Search for the cell housing the specified text and yield its [X, Y] center coordinate. 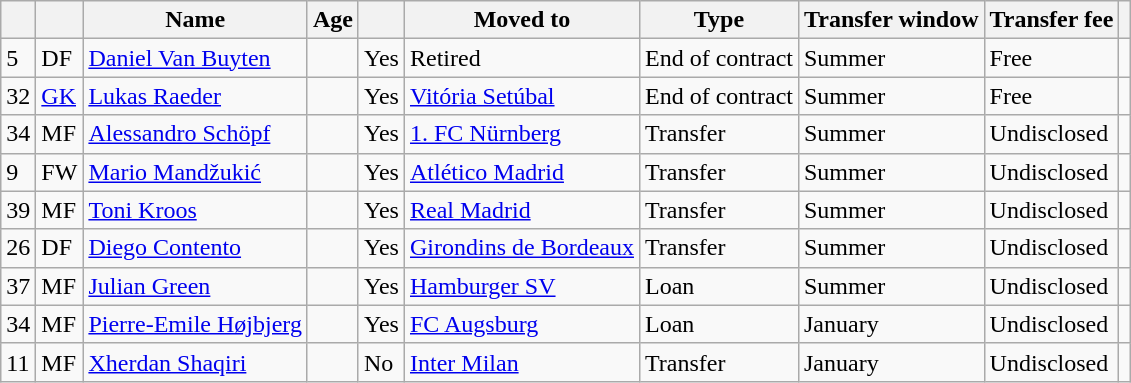
32 [18, 96]
Hamburger SV [522, 286]
11 [18, 362]
No [381, 362]
9 [18, 172]
Inter Milan [522, 362]
Age [332, 20]
Diego Contento [196, 248]
Type [718, 20]
37 [18, 286]
Daniel Van Buyten [196, 58]
Lukas Raeder [196, 96]
Transfer window [891, 20]
Vitória Setúbal [522, 96]
FC Augsburg [522, 324]
5 [18, 58]
Pierre-Emile Højbjerg [196, 324]
FW [60, 172]
Toni Kroos [196, 210]
Alessandro Schöpf [196, 134]
Transfer fee [1052, 20]
1. FC Nürnberg [522, 134]
Girondins de Bordeaux [522, 248]
39 [18, 210]
Mario Mandžukić [196, 172]
Atlético Madrid [522, 172]
Real Madrid [522, 210]
GK [60, 96]
Name [196, 20]
26 [18, 248]
Moved to [522, 20]
Retired [522, 58]
Julian Green [196, 286]
Xherdan Shaqiri [196, 362]
